Determine the (X, Y) coordinate at the center of the cell enclosing the given text.  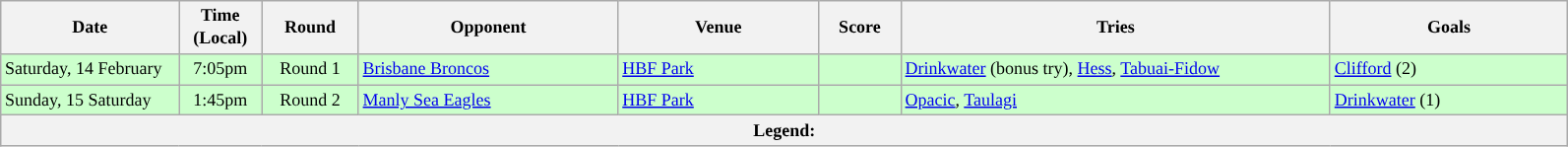
Tries (1115, 28)
Time (Local) (220, 28)
Round (311, 28)
Drinkwater (1) (1449, 101)
Venue (719, 28)
Brisbane Broncos (488, 69)
Opponent (488, 28)
Round 1 (311, 69)
Date (91, 28)
Sunday, 15 Saturday (91, 101)
Drinkwater (bonus try), Hess, Tabuai-Fidow (1115, 69)
1:45pm (220, 101)
Score (860, 28)
Manly Sea Eagles (488, 101)
Saturday, 14 February (91, 69)
Legend: (784, 130)
Clifford (2) (1449, 69)
Opacic, Taulagi (1115, 101)
Round 2 (311, 101)
Goals (1449, 28)
7:05pm (220, 69)
